Output the (X, Y) coordinate of the center of the cell containing the given text.  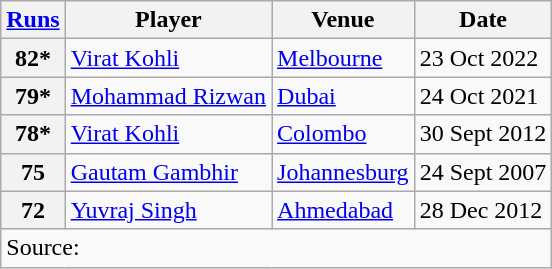
Johannesburg (344, 172)
72 (33, 210)
Colombo (344, 134)
Mohammad Rizwan (168, 96)
75 (33, 172)
Player (168, 20)
23 Oct 2022 (483, 58)
Source: (276, 248)
Runs (33, 20)
Venue (344, 20)
Gautam Gambhir (168, 172)
24 Oct 2021 (483, 96)
Date (483, 20)
Ahmedabad (344, 210)
24 Sept 2007 (483, 172)
79* (33, 96)
Dubai (344, 96)
28 Dec 2012 (483, 210)
Melbourne (344, 58)
30 Sept 2012 (483, 134)
Yuvraj Singh (168, 210)
82* (33, 58)
78* (33, 134)
